Detect which cell encompasses the target text, then output its (X, Y) center coordinate. 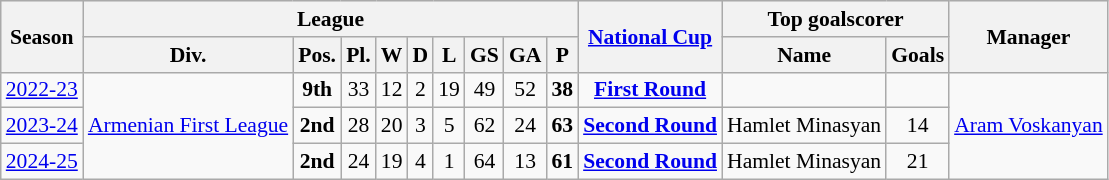
64 (484, 162)
62 (484, 126)
GA (526, 55)
Goals (918, 55)
D (421, 55)
2 (421, 90)
GS (484, 55)
Name (804, 55)
21 (918, 162)
Armenian First League (188, 126)
13 (526, 162)
Pos. (317, 55)
33 (358, 90)
League (330, 19)
Div. (188, 55)
First Round (650, 90)
1 (449, 162)
14 (918, 126)
52 (526, 90)
Top goalscorer (836, 19)
5 (449, 126)
Aram Voskanyan (1028, 126)
P (562, 55)
2024-25 (42, 162)
4 (421, 162)
63 (562, 126)
38 (562, 90)
W (392, 55)
Pl. (358, 55)
National Cup (650, 36)
61 (562, 162)
12 (392, 90)
28 (358, 126)
49 (484, 90)
3 (421, 126)
L (449, 55)
2023-24 (42, 126)
Season (42, 36)
20 (392, 126)
2022-23 (42, 90)
9th (317, 90)
Manager (1028, 36)
